Scan for the cell matching the given text and deliver its [x, y] coordinate at center. 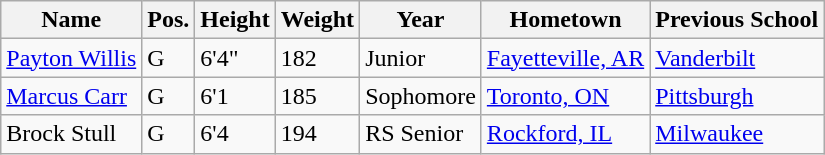
Sophomore [421, 96]
Weight [317, 20]
185 [317, 96]
Toronto, ON [565, 96]
Hometown [565, 20]
RS Senior [421, 134]
Junior [421, 58]
194 [317, 134]
Rockford, IL [565, 134]
Name [72, 20]
6'1 [235, 96]
6'4 [235, 134]
Previous School [737, 20]
Vanderbilt [737, 58]
Brock Stull [72, 134]
Pos. [168, 20]
Pittsburgh [737, 96]
Milwaukee [737, 134]
Year [421, 20]
Fayetteville, AR [565, 58]
Height [235, 20]
6'4" [235, 58]
182 [317, 58]
Marcus Carr [72, 96]
Payton Willis [72, 58]
